For the text-containing cell, return its midpoint in (X, Y) coordinate format. 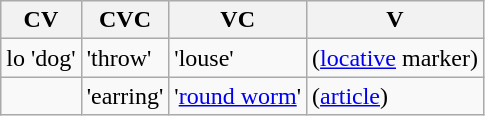
lo 'dog' (41, 58)
'throw' (125, 58)
'louse' (238, 58)
'earring' (125, 96)
CVC (125, 20)
VC (238, 20)
V (396, 20)
CV (41, 20)
(article) (396, 96)
'round worm' (238, 96)
(locative marker) (396, 58)
